Determine the [x, y] coordinate at the center of the cell enclosing the given text.  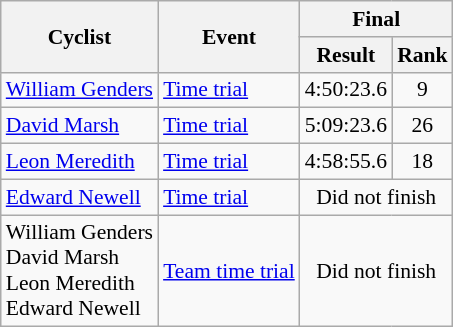
18 [422, 162]
David Marsh [80, 126]
4:50:23.6 [346, 90]
Event [229, 36]
5:09:23.6 [346, 126]
4:58:55.6 [346, 162]
William Genders David Marsh Leon Meredith Edward Newell [80, 271]
Team time trial [229, 271]
Rank [422, 55]
Cyclist [80, 36]
William Genders [80, 90]
26 [422, 126]
Edward Newell [80, 197]
Final [376, 19]
Result [346, 55]
9 [422, 90]
Leon Meredith [80, 162]
